Capture the cell that displays the provided text and extract its (X, Y) central coordinate. 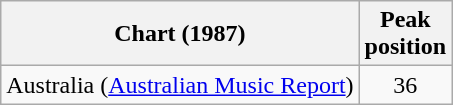
Australia (Australian Music Report) (180, 85)
Peakposition (405, 34)
Chart (1987) (180, 34)
36 (405, 85)
